Detect which cell encompasses the target text, then output its (x, y) center coordinate. 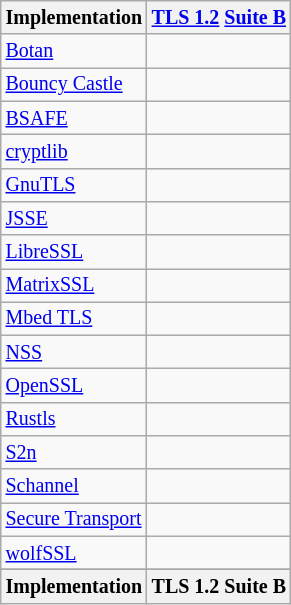
wolfSSL (74, 554)
cryptlib (74, 152)
MatrixSSL (74, 286)
Schannel (74, 486)
LibreSSL (74, 252)
S2n (74, 452)
Botan (74, 52)
Secure Transport (74, 520)
Mbed TLS (74, 318)
Bouncy Castle (74, 84)
OpenSSL (74, 386)
BSAFE (74, 118)
GnuTLS (74, 184)
Rustls (74, 420)
JSSE (74, 218)
NSS (74, 352)
